From the cell containing the given text, extract its center point as [X, Y] coordinate. 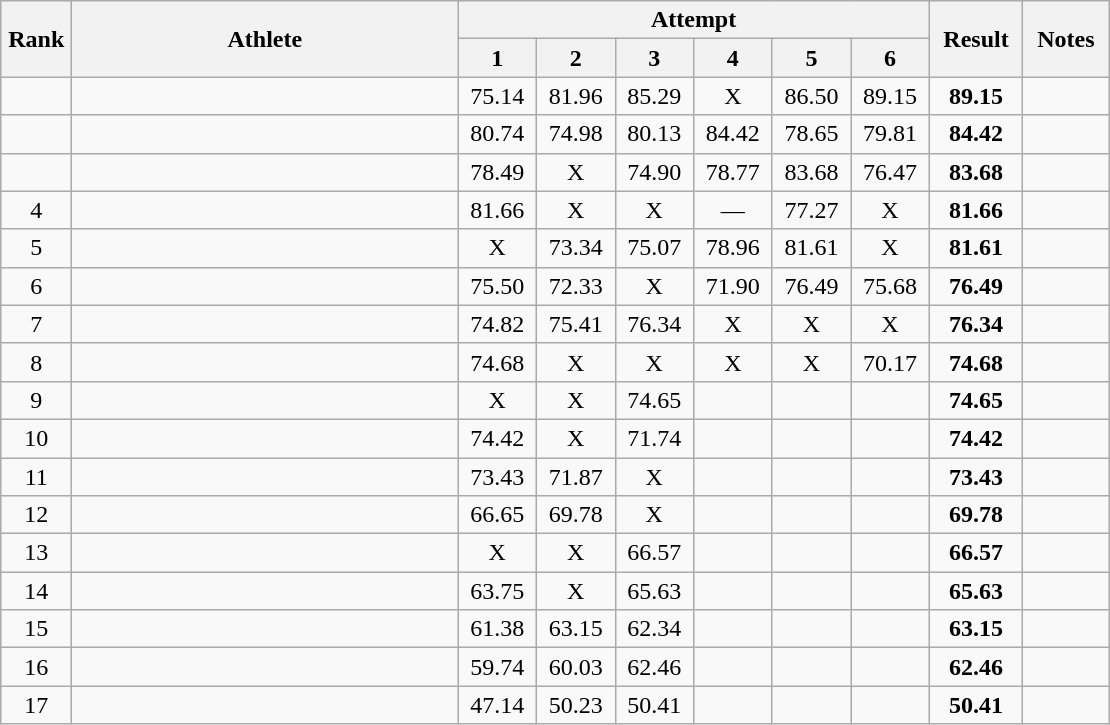
74.90 [654, 172]
71.74 [654, 438]
10 [36, 438]
80.13 [654, 134]
75.68 [890, 286]
Rank [36, 39]
71.87 [576, 477]
61.38 [498, 629]
Notes [1066, 39]
Athlete [265, 39]
86.50 [812, 96]
Result [976, 39]
81.96 [576, 96]
62.34 [654, 629]
47.14 [498, 705]
78.49 [498, 172]
12 [36, 515]
74.98 [576, 134]
50.23 [576, 705]
80.74 [498, 134]
75.41 [576, 324]
59.74 [498, 667]
16 [36, 667]
76.47 [890, 172]
78.77 [734, 172]
9 [36, 400]
14 [36, 591]
Attempt [694, 20]
7 [36, 324]
74.82 [498, 324]
70.17 [890, 362]
17 [36, 705]
73.34 [576, 248]
75.50 [498, 286]
1 [498, 58]
15 [36, 629]
78.96 [734, 248]
72.33 [576, 286]
71.90 [734, 286]
3 [654, 58]
66.65 [498, 515]
2 [576, 58]
78.65 [812, 134]
75.07 [654, 248]
75.14 [498, 96]
11 [36, 477]
85.29 [654, 96]
8 [36, 362]
77.27 [812, 210]
63.75 [498, 591]
— [734, 210]
60.03 [576, 667]
79.81 [890, 134]
13 [36, 553]
